Determine the (x, y) coordinate at the center of the cell enclosing the given text.  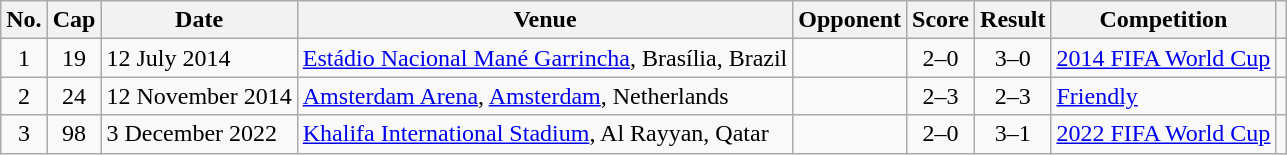
Result (1013, 20)
12 July 2014 (199, 58)
2014 FIFA World Cup (1164, 58)
Khalifa International Stadium, Al Rayyan, Qatar (545, 134)
3–1 (1013, 134)
3 (24, 134)
Venue (545, 20)
2022 FIFA World Cup (1164, 134)
Friendly (1164, 96)
98 (74, 134)
19 (74, 58)
Cap (74, 20)
Opponent (850, 20)
1 (24, 58)
Amsterdam Arena, Amsterdam, Netherlands (545, 96)
Competition (1164, 20)
24 (74, 96)
No. (24, 20)
Date (199, 20)
3–0 (1013, 58)
3 December 2022 (199, 134)
2 (24, 96)
Score (941, 20)
Estádio Nacional Mané Garrincha, Brasília, Brazil (545, 58)
12 November 2014 (199, 96)
